For the text-containing cell, return its midpoint in [X, Y] coordinate format. 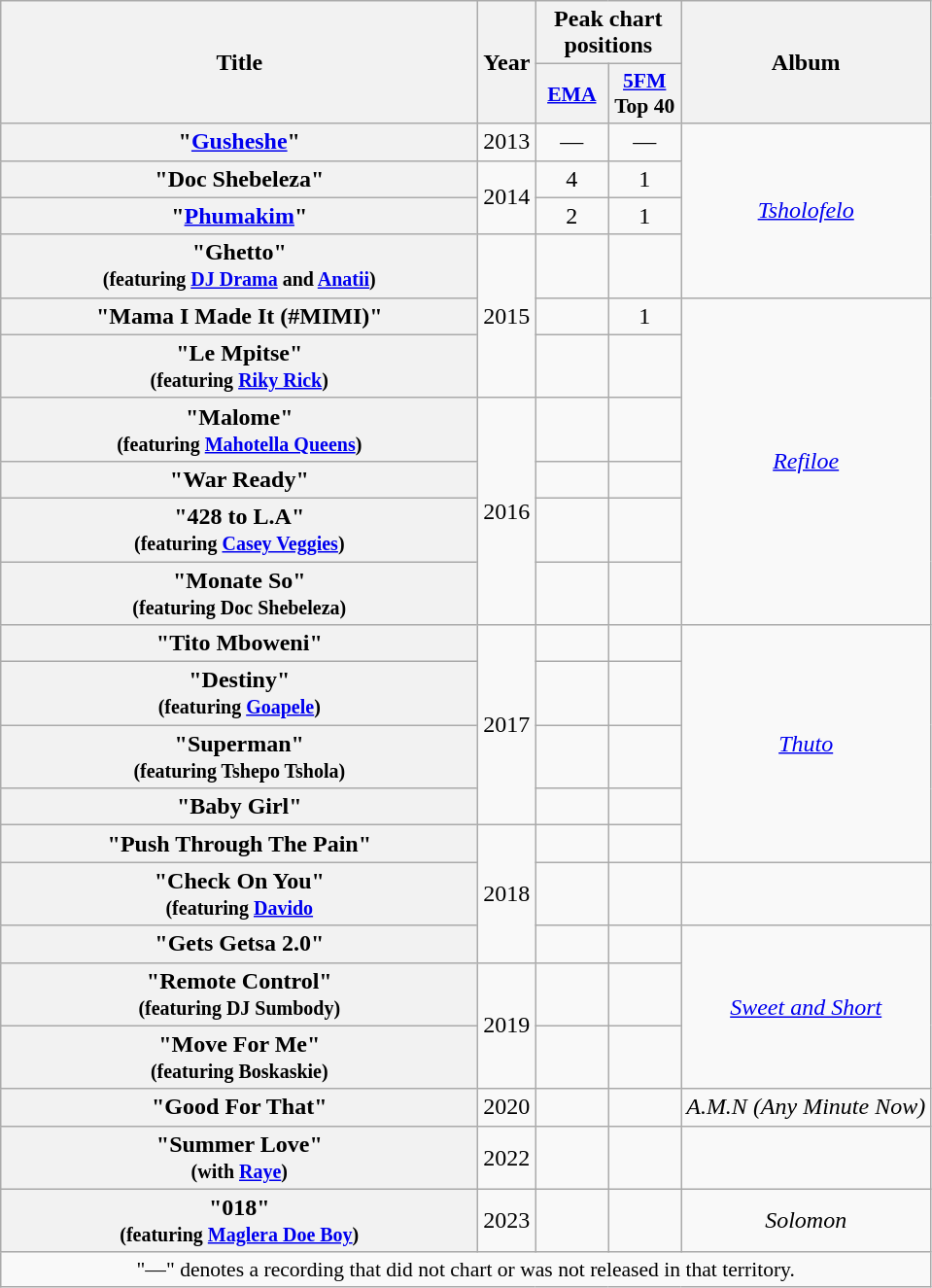
2014 [507, 197]
2 [571, 216]
Peak chart positions [608, 33]
"Check On You"(featuring Davido [239, 894]
5FM Top 40 [645, 93]
"018" (featuring Maglera Doe Boy) [239, 1221]
"Malome"(featuring Mahotella Queens) [239, 430]
2018 [507, 894]
"Gusheshe" [239, 142]
2020 [507, 1107]
2016 [507, 511]
Thuto [807, 744]
Solomon [807, 1221]
"Remote Control" (featuring DJ Sumbody) [239, 993]
Title [239, 62]
"Tito Mboweni" [239, 644]
EMA [571, 93]
2022 [507, 1157]
"War Ready" [239, 479]
"Ghetto"(featuring DJ Drama and Anatii) [239, 266]
"Summer Love" (with Raye) [239, 1157]
"Baby Girl" [239, 807]
Refiloe [807, 461]
Album [807, 62]
Sweet and Short [807, 1007]
"Gets Getsa 2.0" [239, 944]
"Move For Me" (featuring Boskaskie) [239, 1058]
4 [571, 179]
"428 to L.A"(featuring Casey Veggies) [239, 529]
"Doc Shebeleza" [239, 179]
2017 [507, 725]
"—" denotes a recording that did not chart or was not released in that territory. [466, 1270]
"Monate So"(featuring Doc Shebeleza) [239, 593]
2015 [507, 316]
2019 [507, 1026]
"Good For That" [239, 1107]
2013 [507, 142]
A.M.N (Any Minute Now) [807, 1107]
"Phumakim" [239, 216]
"Mama I Made It (#MIMI)" [239, 316]
"Le Mpitse"(featuring Riky Rick) [239, 366]
"Destiny"(featuring Goapele) [239, 694]
Tsholofelo [807, 210]
Year [507, 62]
2023 [507, 1221]
"Push Through The Pain" [239, 844]
"Superman"(featuring Tshepo Tshola) [239, 756]
